Return [x, y] of the center of cell containing provided text 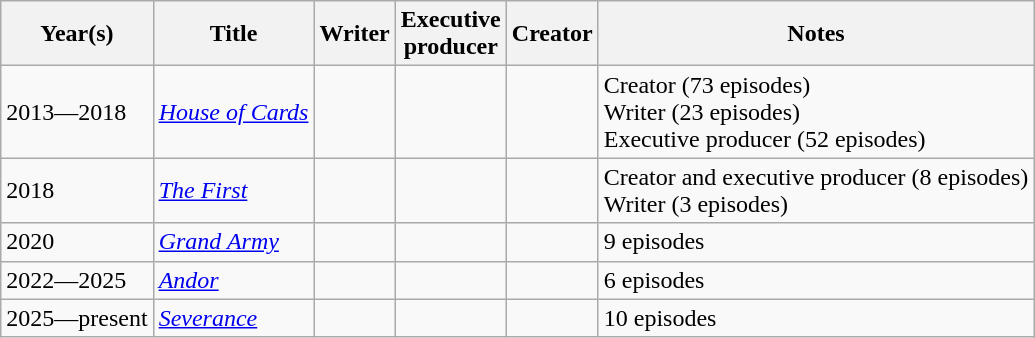
2018 [77, 190]
Grand Army [234, 242]
Creator (73 episodes)Writer (23 episodes)Executive producer (52 episodes) [816, 112]
2013—2018 [77, 112]
Executiveproducer [450, 34]
2020 [77, 242]
Severance [234, 318]
The First [234, 190]
Creator [552, 34]
Writer [354, 34]
10 episodes [816, 318]
Title [234, 34]
Year(s) [77, 34]
6 episodes [816, 280]
9 episodes [816, 242]
2022—2025 [77, 280]
2025—present [77, 318]
Creator and executive producer (8 episodes)Writer (3 episodes) [816, 190]
Andor [234, 280]
Notes [816, 34]
House of Cards [234, 112]
